Locate the cell with the specified text and output its [X, Y] center coordinate. 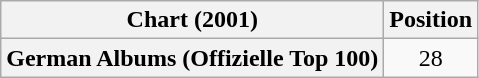
Position [431, 20]
German Albums (Offizielle Top 100) [192, 58]
Chart (2001) [192, 20]
28 [431, 58]
